Pinpoint the cell where the given text exists, returning its [X, Y] midpoint coordinate. 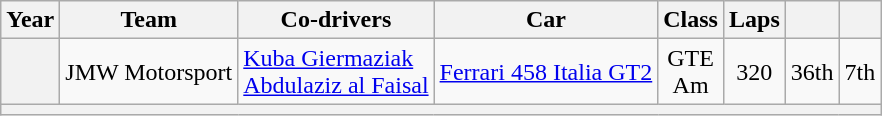
Year [30, 20]
Ferrari 458 Italia GT2 [546, 72]
Co-drivers [336, 20]
JMW Motorsport [149, 72]
320 [754, 72]
7th [860, 72]
Kuba Giermaziak Abdulaziz al Faisal [336, 72]
36th [812, 72]
Laps [754, 20]
Car [546, 20]
Class [691, 20]
GTEAm [691, 72]
Team [149, 20]
